Return the (x, y) coordinate for the center point of the cell that contains the specified text.  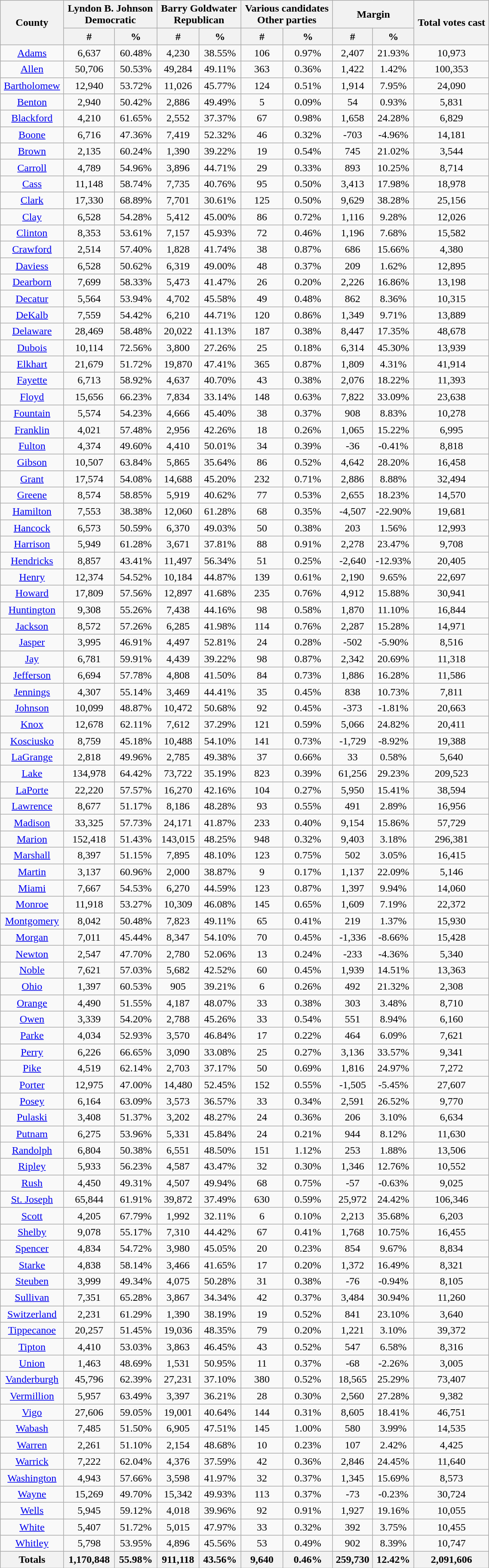
8,397 (89, 855)
62.11% (136, 724)
57.48% (136, 429)
24.45% (393, 1461)
60 (262, 970)
10,114 (89, 348)
-8.66% (393, 937)
8,353 (89, 233)
5,574 (89, 413)
49,284 (178, 69)
7,438 (178, 610)
6,694 (89, 675)
4,519 (89, 1068)
9,341 (452, 1052)
20 (262, 1248)
144 (262, 1412)
7,310 (178, 1232)
60.53% (136, 986)
10,747 (452, 1543)
2,655 (353, 495)
Blackford (32, 118)
0.10% (308, 1216)
51.45% (136, 1330)
0.24% (308, 954)
4,380 (452, 250)
113 (262, 1494)
40.70% (220, 380)
2,560 (353, 1396)
13,198 (452, 282)
52.32% (220, 135)
502 (353, 855)
18 (262, 429)
0.35% (308, 512)
6,995 (452, 429)
50.95% (220, 1363)
121 (262, 724)
48.25% (220, 839)
2,818 (89, 757)
60.24% (136, 151)
7,612 (178, 724)
45,796 (89, 1380)
Vanderburgh (32, 1380)
Benton (32, 102)
Daviess (32, 266)
0.34% (308, 1101)
60.48% (136, 53)
1,116 (353, 216)
11,918 (89, 904)
14,480 (178, 1085)
4,230 (178, 53)
14,181 (452, 135)
20,411 (452, 724)
7,011 (89, 937)
20,257 (89, 1330)
49.00% (220, 266)
Henry (32, 577)
7,667 (89, 888)
7,811 (452, 691)
4,838 (89, 1265)
Brown (32, 151)
8.12% (393, 1134)
104 (262, 790)
County (32, 22)
363 (262, 69)
Newton (32, 954)
9,078 (89, 1232)
37.29% (220, 724)
52.45% (220, 1085)
125 (262, 200)
33.08% (220, 1052)
45.84% (220, 1134)
8.39% (393, 1543)
48.35% (220, 1330)
106 (262, 53)
16,415 (452, 855)
23.47% (393, 544)
52.06% (220, 954)
41.74% (220, 250)
Fulton (32, 446)
41.97% (220, 1478)
45.77% (220, 86)
44.41% (220, 691)
28 (262, 1396)
8.94% (393, 1019)
1,170,848 (89, 1560)
50.42% (136, 102)
22.09% (393, 872)
12,993 (452, 528)
Floyd (32, 397)
11,640 (452, 1461)
54.23% (136, 413)
11,026 (178, 86)
948 (262, 839)
8,834 (452, 1248)
35 (262, 691)
3.18% (393, 839)
34 (262, 446)
Martin (32, 872)
8,316 (452, 1347)
11,586 (452, 675)
57.78% (136, 675)
2,552 (178, 118)
143,015 (178, 839)
6,829 (452, 118)
Perry (32, 1052)
White (32, 1527)
22,372 (452, 904)
902 (353, 1543)
55.14% (136, 691)
4,450 (89, 1183)
49.96% (136, 757)
37 (262, 757)
Spencer (32, 1248)
33.57% (393, 1052)
5,412 (178, 216)
1,870 (353, 610)
57.66% (136, 1478)
49.49% (220, 102)
1,346 (353, 1167)
Knox (32, 724)
49.94% (220, 1183)
7,735 (178, 184)
44.59% (220, 888)
24.97% (393, 1068)
20,405 (452, 561)
Harrison (32, 544)
7,553 (89, 512)
49.60% (136, 446)
58.33% (136, 282)
3,469 (178, 691)
15.22% (393, 429)
0.63% (308, 397)
43.56% (220, 1560)
10,552 (452, 1167)
Barry GoldwaterRepublican (199, 15)
20.69% (393, 659)
19,870 (178, 364)
16,844 (452, 610)
8,447 (353, 331)
7,895 (178, 855)
2,190 (353, 577)
63.49% (136, 1396)
114 (262, 626)
854 (353, 1248)
17.98% (393, 184)
5,331 (178, 1134)
5,015 (178, 1527)
893 (353, 167)
16,956 (452, 806)
2,076 (353, 380)
219 (353, 921)
5,407 (89, 1527)
9,403 (353, 839)
20,022 (178, 331)
Miami (32, 888)
7.95% (393, 86)
0.65% (308, 904)
3.48% (393, 1003)
2.89% (393, 806)
44.16% (220, 610)
10,278 (452, 413)
24,171 (178, 823)
65 (262, 921)
21.32% (393, 986)
6,319 (178, 266)
14,971 (452, 626)
5,831 (452, 102)
20,663 (452, 708)
Shelby (32, 1232)
22,220 (89, 790)
1,137 (353, 872)
3,466 (178, 1265)
30,941 (452, 593)
4,834 (89, 1248)
841 (353, 1314)
6,804 (89, 1150)
5,066 (353, 724)
6,203 (452, 1216)
120 (262, 315)
38.87% (220, 872)
233 (262, 823)
-57 (353, 1183)
8,347 (178, 937)
10,315 (452, 299)
206 (353, 1117)
5,473 (178, 282)
9.65% (393, 577)
13,939 (452, 348)
6,270 (178, 888)
Wayne (32, 1494)
8,042 (89, 921)
3,137 (89, 872)
6,573 (89, 528)
39.21% (220, 986)
-1,505 (353, 1085)
17,574 (89, 479)
8,573 (452, 1478)
12,374 (89, 577)
1,768 (353, 1232)
2,514 (89, 250)
10.75% (393, 1232)
2,213 (353, 1216)
10,472 (178, 708)
5,640 (452, 757)
49.70% (136, 1494)
54.08% (136, 479)
1.62% (393, 266)
2,785 (178, 757)
Marshall (32, 855)
Pulaski (32, 1117)
30.94% (393, 1298)
2,956 (178, 429)
LaGrange (32, 757)
64.42% (136, 774)
10,488 (178, 741)
0.53% (308, 495)
141 (262, 741)
7,485 (89, 1429)
911,118 (178, 1560)
-12.93% (393, 561)
17,809 (89, 593)
1.56% (393, 528)
59.91% (136, 659)
7,701 (178, 200)
9,708 (452, 544)
32,494 (452, 479)
3.99% (393, 1429)
Steuben (32, 1281)
4,702 (178, 299)
2,308 (452, 986)
4,307 (89, 691)
51.17% (136, 806)
53.94% (136, 299)
19,036 (178, 1330)
67.79% (136, 1216)
Marion (32, 839)
148 (262, 397)
57.56% (136, 593)
0.51% (308, 86)
5,146 (452, 872)
21.93% (393, 53)
63.84% (136, 462)
18,978 (452, 184)
Warrick (32, 1461)
15,930 (452, 921)
1,422 (353, 69)
56.34% (220, 561)
16.28% (393, 675)
Fayette (32, 380)
Vermillion (32, 1396)
7.19% (393, 904)
3,640 (452, 1314)
11,318 (452, 659)
47.97% (220, 1527)
1,196 (353, 233)
-2.26% (393, 1363)
3,136 (353, 1052)
9,025 (452, 1183)
-36 (353, 446)
0.17% (308, 872)
-233 (353, 954)
51.37% (136, 1117)
54.96% (136, 167)
51.43% (136, 839)
45.05% (220, 1248)
3,896 (178, 167)
Lake (32, 774)
48.07% (220, 1003)
2,342 (353, 659)
49.31% (136, 1183)
4,490 (89, 1003)
45.18% (136, 741)
14,060 (452, 888)
55.26% (136, 610)
43.47% (220, 1167)
73,407 (452, 1380)
Starke (32, 1265)
Rush (32, 1183)
48,678 (452, 331)
36.21% (220, 1396)
25,972 (353, 1199)
53.95% (136, 1543)
46.45% (220, 1347)
4,075 (178, 1281)
5,933 (89, 1167)
Randolph (32, 1150)
2,547 (89, 954)
Adams (32, 53)
0.25% (308, 561)
57.73% (136, 823)
-5.90% (393, 642)
Washington (32, 1478)
1,809 (353, 364)
Clay (32, 216)
28.20% (393, 462)
5,957 (89, 1396)
21,679 (89, 364)
Orange (32, 1003)
11 (262, 1363)
32.11% (220, 1216)
3,005 (452, 1363)
2,000 (178, 872)
62.04% (136, 1461)
45.58% (220, 299)
630 (262, 1199)
3,484 (353, 1298)
68.89% (136, 200)
50.68% (220, 708)
4,943 (89, 1478)
14.51% (393, 970)
51 (262, 561)
124 (262, 86)
139 (262, 577)
45.20% (220, 479)
0.97% (308, 53)
51.50% (136, 1429)
Morgan (32, 937)
49.93% (220, 1494)
46 (262, 135)
908 (353, 413)
51.15% (136, 855)
6,713 (89, 380)
15.86% (393, 823)
LaPorte (32, 790)
Hancock (32, 528)
5,340 (452, 954)
1.42% (393, 69)
4,507 (178, 1183)
50.59% (136, 528)
253 (353, 1150)
4,439 (178, 659)
52.93% (136, 1036)
16.49% (393, 1265)
13,506 (452, 1150)
58.48% (136, 331)
41.98% (220, 626)
152 (262, 1085)
Elkhart (32, 364)
Jasper (32, 642)
Howard (32, 593)
53.27% (136, 904)
1,345 (353, 1478)
54.72% (136, 1248)
8,677 (89, 806)
0.66% (308, 757)
-2,640 (353, 561)
45.44% (136, 937)
51.10% (136, 1445)
54.20% (136, 1019)
St. Joseph (32, 1199)
-0.63% (393, 1183)
209,523 (452, 774)
-4.36% (393, 954)
15.41% (393, 790)
134,978 (89, 774)
296,381 (452, 839)
77 (262, 495)
66.65% (136, 1052)
6,226 (89, 1052)
Grant (32, 479)
35.64% (220, 462)
72 (262, 233)
19,388 (452, 741)
10,055 (452, 1510)
1,992 (178, 1216)
9,629 (353, 200)
8,572 (89, 626)
17,330 (89, 200)
0.33% (308, 167)
5,798 (89, 1543)
3,408 (89, 1117)
2,846 (353, 1461)
491 (353, 806)
Vigo (32, 1412)
26.52% (393, 1101)
2,154 (178, 1445)
464 (353, 1036)
0.61% (308, 577)
6,781 (89, 659)
47.51% (220, 1429)
7.68% (393, 233)
10,309 (178, 904)
65.28% (136, 1298)
-5.45% (393, 1085)
38,594 (452, 790)
8,516 (452, 642)
35.19% (220, 774)
48.68% (220, 1445)
27,607 (452, 1085)
3,598 (178, 1478)
Jay (32, 659)
8,857 (89, 561)
551 (353, 1019)
41.50% (220, 675)
16,270 (178, 790)
Boone (32, 135)
1.00% (308, 1429)
3,397 (178, 1396)
49.34% (136, 1281)
3,413 (353, 184)
3,202 (178, 1117)
50,706 (89, 69)
56.23% (136, 1167)
37.17% (220, 1068)
3,867 (178, 1298)
13,889 (452, 315)
12,975 (89, 1085)
4,637 (178, 380)
547 (353, 1347)
50.01% (220, 446)
15,582 (452, 233)
6,637 (89, 53)
4,018 (178, 1510)
10,973 (452, 53)
Delaware (32, 331)
3,800 (178, 348)
Crawford (32, 250)
18,565 (353, 1380)
8,574 (89, 495)
21.02% (393, 151)
5,682 (178, 970)
Clark (32, 200)
15.28% (393, 626)
4,021 (89, 429)
3,339 (89, 1019)
61.65% (136, 118)
27,231 (178, 1380)
1,609 (353, 904)
39.96% (220, 1510)
1,065 (353, 429)
42.52% (220, 970)
10,099 (89, 708)
7,834 (178, 397)
259,730 (353, 1560)
46.08% (220, 904)
-0.94% (393, 1281)
63.09% (136, 1101)
12,026 (452, 216)
8,105 (452, 1281)
30,724 (452, 1494)
Madison (32, 823)
24,090 (452, 86)
6,716 (89, 135)
838 (353, 691)
5 (262, 102)
30.61% (220, 200)
65,844 (89, 1199)
2,261 (89, 1445)
13,363 (452, 970)
72.56% (136, 348)
Dearborn (32, 282)
2,407 (353, 53)
12,940 (89, 86)
12,678 (89, 724)
33.09% (393, 397)
905 (178, 986)
45.26% (220, 1019)
12,897 (178, 593)
10.25% (393, 167)
12.76% (393, 1167)
Union (32, 1363)
107 (353, 1445)
35.68% (393, 1216)
12.42% (393, 1560)
Ripley (32, 1167)
14,688 (178, 479)
-73 (353, 1494)
4,374 (89, 446)
Jennings (32, 691)
40.64% (220, 1412)
48.87% (136, 708)
4,425 (452, 1445)
1,658 (353, 118)
45.40% (220, 413)
40.62% (220, 495)
7,822 (353, 397)
10,184 (178, 577)
944 (353, 1134)
48.10% (220, 855)
54 (353, 102)
37.49% (220, 1199)
60.96% (136, 872)
Cass (32, 184)
3,573 (178, 1101)
9,640 (262, 1560)
10,507 (89, 462)
745 (353, 151)
2,226 (353, 282)
39,872 (178, 1199)
7,157 (178, 233)
Lyndon B. JohnsonDemocratic (110, 15)
303 (353, 1003)
10,455 (452, 1527)
0.28% (308, 642)
6.58% (393, 1347)
1.88% (393, 1150)
95 (262, 184)
8,186 (178, 806)
3,090 (178, 1052)
26 (262, 282)
50.48% (136, 921)
-0.23% (393, 1494)
-373 (353, 708)
0.09% (308, 102)
42.16% (220, 790)
12,895 (452, 266)
54.42% (136, 315)
46,751 (452, 1412)
106,346 (452, 1199)
62.14% (136, 1068)
0.31% (308, 1412)
823 (262, 774)
365 (262, 364)
19,001 (178, 1412)
1,221 (353, 1330)
46.84% (220, 1036)
187 (262, 331)
Various candidatesOther parties (286, 15)
23.10% (393, 1314)
1.12% (308, 1150)
4,034 (89, 1036)
53 (262, 1543)
Posey (32, 1101)
58.85% (136, 495)
37.81% (220, 544)
18.22% (393, 380)
9 (262, 872)
4,497 (178, 642)
42.26% (220, 429)
3,671 (178, 544)
11,497 (178, 561)
9.94% (393, 888)
4,587 (178, 1167)
Johnson (32, 708)
0.86% (308, 315)
17.35% (393, 331)
52.81% (220, 642)
73,722 (178, 774)
0.98% (308, 118)
Franklin (32, 429)
Gibson (32, 462)
Huntington (32, 610)
53.72% (136, 86)
3,570 (178, 1036)
54.53% (136, 888)
37.37% (220, 118)
Tipton (32, 1347)
7,272 (452, 1068)
Owen (32, 1019)
8.83% (393, 413)
-4,507 (353, 512)
48.69% (136, 1363)
0.71% (308, 479)
44.42% (220, 1232)
18.41% (393, 1412)
31 (262, 1281)
-703 (353, 135)
-22.90% (393, 512)
1,349 (353, 315)
37.10% (220, 1380)
1,939 (353, 970)
15,656 (89, 397)
51.55% (136, 1003)
Kosciusko (32, 741)
1,463 (89, 1363)
40.76% (220, 184)
41.65% (220, 1265)
Allen (32, 69)
Margin (373, 15)
29 (262, 167)
0.18% (308, 348)
Porter (32, 1085)
47.70% (136, 954)
53.03% (136, 1347)
10 (262, 1445)
100,353 (452, 69)
36.57% (220, 1101)
2,703 (178, 1068)
6,905 (178, 1429)
Montgomery (32, 921)
580 (353, 1429)
6,164 (89, 1101)
41,914 (452, 364)
48.50% (220, 1150)
2,940 (89, 102)
57.57% (136, 790)
6,210 (178, 315)
27.26% (220, 348)
6,370 (178, 528)
41.68% (220, 593)
DeKalb (32, 315)
93 (262, 806)
3,999 (89, 1281)
Lawrence (32, 806)
4,205 (89, 1216)
0.72% (308, 216)
Hendricks (32, 561)
9,382 (452, 1396)
1,531 (178, 1363)
Carroll (32, 167)
-8.92% (393, 741)
Total votes cast (452, 22)
Tippecanoe (32, 1330)
59.12% (136, 1510)
24.82% (393, 724)
38.38% (136, 512)
47.00% (136, 1085)
19,681 (452, 512)
49 (262, 299)
6,551 (178, 1150)
48.27% (220, 1117)
4,912 (353, 593)
7,419 (178, 135)
48 (262, 266)
-502 (353, 642)
16.86% (393, 282)
43.41% (136, 561)
5,564 (89, 299)
Totals (32, 1560)
4,666 (178, 413)
88 (262, 544)
24.28% (393, 118)
Jackson (32, 626)
235 (262, 593)
15,428 (452, 937)
5,945 (89, 1510)
8,818 (452, 446)
0.22% (308, 1036)
Bartholomew (32, 86)
2,788 (178, 1019)
13 (262, 954)
50.53% (136, 69)
0.49% (308, 1543)
33.14% (220, 397)
9,154 (353, 823)
47.36% (136, 135)
15,269 (89, 1494)
12,060 (178, 512)
50.28% (220, 1281)
41.13% (220, 331)
Jefferson (32, 675)
1,372 (353, 1265)
9.71% (393, 315)
11,630 (452, 1134)
49.03% (220, 528)
61.29% (136, 1314)
686 (353, 250)
18.23% (393, 495)
4,789 (89, 167)
25,156 (452, 200)
15,342 (178, 1494)
862 (353, 299)
5,919 (178, 495)
Greene (32, 495)
44.87% (220, 577)
58.74% (136, 184)
58.92% (136, 380)
3,980 (178, 1248)
6.09% (393, 1036)
59.05% (136, 1412)
38.19% (220, 1314)
54.28% (136, 216)
66.23% (136, 397)
57.26% (136, 626)
Putnam (32, 1134)
5,950 (353, 790)
2,278 (353, 544)
2,780 (178, 954)
45.93% (220, 233)
24.42% (393, 1199)
16,458 (452, 462)
Noble (32, 970)
8,321 (452, 1265)
Parke (32, 1036)
Decatur (32, 299)
10.73% (393, 691)
28,469 (89, 331)
34.34% (220, 1298)
Sullivan (32, 1298)
8.88% (393, 479)
23,638 (452, 397)
45.30% (393, 348)
58.14% (136, 1265)
14,535 (452, 1429)
7,351 (89, 1298)
61.91% (136, 1199)
8,714 (452, 167)
45.56% (220, 1543)
392 (353, 1527)
2.42% (393, 1445)
203 (353, 528)
57,729 (452, 823)
8,710 (452, 1003)
7,559 (89, 315)
37.59% (220, 1461)
4,896 (178, 1543)
2,591 (353, 1101)
55.17% (136, 1232)
-1,729 (353, 741)
209 (353, 266)
50.62% (136, 266)
84 (262, 675)
6,314 (353, 348)
Scott (32, 1216)
Switzerland (32, 1314)
3,544 (452, 151)
6,634 (452, 1117)
62.39% (136, 1380)
15.66% (393, 250)
Pike (32, 1068)
-1.81% (393, 708)
4,642 (353, 462)
25.29% (393, 1380)
41.87% (220, 823)
55.98% (136, 1560)
57.03% (136, 970)
46.91% (136, 642)
33,325 (89, 823)
1,914 (353, 86)
0.21% (308, 1134)
3.75% (393, 1527)
8,605 (353, 1412)
6,275 (89, 1134)
1,816 (353, 1068)
9,770 (452, 1101)
38.28% (393, 200)
Wabash (32, 1429)
0.69% (308, 1068)
Warren (32, 1445)
50.38% (136, 1150)
57.40% (136, 250)
4,808 (178, 675)
Fountain (32, 413)
6,285 (178, 626)
11,148 (89, 184)
0.40% (308, 823)
79 (262, 1330)
9,308 (89, 610)
45.00% (220, 216)
5,865 (178, 462)
8,759 (89, 741)
232 (262, 479)
0.48% (308, 299)
9.28% (393, 216)
-1,336 (353, 937)
70 (262, 937)
0.93% (393, 102)
3.05% (393, 855)
27,606 (89, 1412)
3,995 (89, 642)
492 (353, 986)
11.10% (393, 610)
3,863 (178, 1347)
11,393 (452, 380)
1,828 (178, 250)
16,455 (452, 1232)
48.28% (220, 806)
-68 (353, 1363)
-0.41% (393, 446)
11,260 (452, 1298)
4,376 (178, 1461)
Hamilton (32, 512)
-4.96% (393, 135)
Monroe (32, 904)
1.37% (393, 921)
151 (262, 1150)
14,570 (452, 495)
7,222 (89, 1461)
1,886 (353, 675)
22,697 (452, 577)
41.47% (220, 282)
2,231 (89, 1314)
2,287 (353, 626)
4.31% (393, 364)
Dubois (32, 348)
19.16% (393, 1510)
53.61% (136, 233)
47.41% (220, 364)
5,949 (89, 544)
1,927 (353, 1510)
Wells (32, 1510)
-76 (353, 1281)
152,418 (89, 839)
8.36% (393, 299)
380 (262, 1380)
Ohio (32, 986)
53.96% (136, 1134)
7,823 (178, 921)
61,256 (353, 774)
27.28% (393, 1396)
7,699 (89, 282)
4,187 (178, 1003)
4,210 (89, 118)
38.55% (220, 53)
15.69% (393, 1478)
49.38% (220, 757)
Clinton (32, 233)
54.52% (136, 577)
15.88% (393, 593)
6,160 (452, 1019)
39,372 (452, 1330)
29.23% (393, 774)
2,091,606 (452, 1560)
9.67% (393, 1248)
Whitley (32, 1543)
2,135 (89, 151)
